Identify which cell holds the provided text, then report its (x, y) central coordinate. 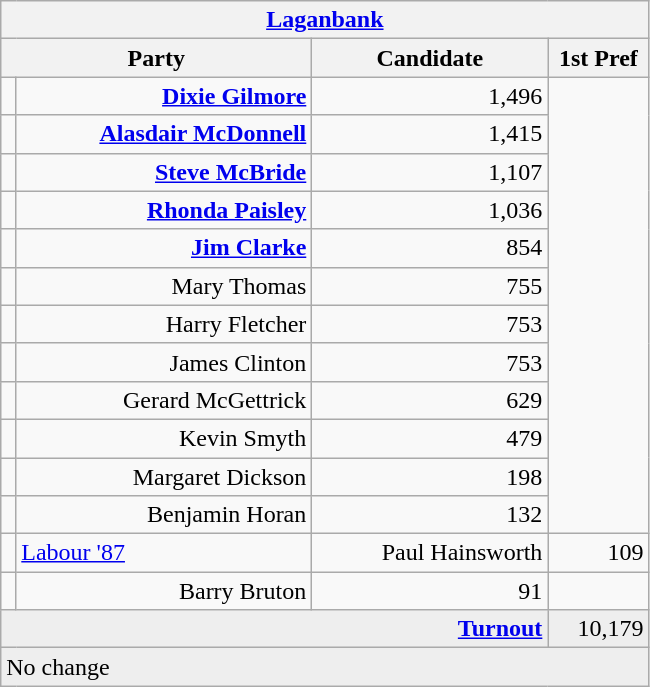
Rhonda Paisley (164, 210)
Gerard McGettrick (164, 400)
91 (430, 591)
Turnout (274, 629)
Kevin Smyth (164, 438)
Candidate (430, 58)
Alasdair McDonnell (164, 134)
1,036 (430, 210)
479 (430, 438)
James Clinton (164, 362)
Benjamin Horan (164, 515)
755 (430, 286)
Laganbank (325, 20)
Barry Bruton (164, 591)
Party (156, 58)
132 (430, 515)
1st Pref (598, 58)
Harry Fletcher (164, 324)
1,415 (430, 134)
10,179 (598, 629)
Paul Hainsworth (430, 553)
Margaret Dickson (164, 477)
1,496 (430, 96)
854 (430, 248)
198 (430, 477)
Mary Thomas (164, 286)
Steve McBride (164, 172)
Dixie Gilmore (164, 96)
Labour '87 (164, 553)
1,107 (430, 172)
629 (430, 400)
No change (325, 667)
Jim Clarke (164, 248)
109 (598, 553)
